Determine the (x, y) coordinate at the center of the cell enclosing the given text.  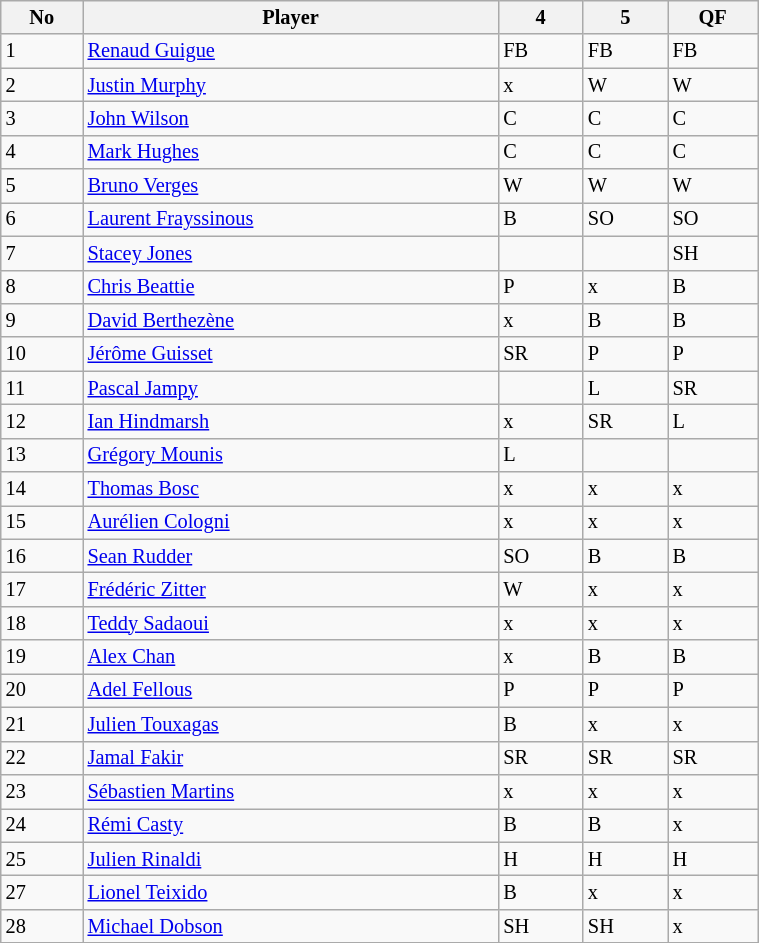
Grégory Mounis (291, 455)
Chris Beattie (291, 287)
13 (42, 455)
12 (42, 421)
Julien Touxagas (291, 724)
Stacey Jones (291, 253)
19 (42, 657)
24 (42, 825)
Jérôme Guisset (291, 354)
Alex Chan (291, 657)
Rémi Casty (291, 825)
22 (42, 758)
Renaud Guigue (291, 51)
3 (42, 118)
2 (42, 85)
9 (42, 320)
7 (42, 253)
John Wilson (291, 118)
David Berthezène (291, 320)
Thomas Bosc (291, 489)
Sébastien Martins (291, 791)
Lionel Teixido (291, 892)
Michael Dobson (291, 926)
28 (42, 926)
Jamal Fakir (291, 758)
6 (42, 219)
Sean Rudder (291, 556)
Player (291, 17)
10 (42, 354)
Mark Hughes (291, 152)
20 (42, 690)
18 (42, 623)
Julien Rinaldi (291, 859)
17 (42, 589)
QF (713, 17)
15 (42, 522)
21 (42, 724)
16 (42, 556)
Teddy Sadaoui (291, 623)
Justin Murphy (291, 85)
No (42, 17)
Frédéric Zitter (291, 589)
Laurent Frayssinous (291, 219)
Aurélien Cologni (291, 522)
11 (42, 388)
Bruno Verges (291, 186)
27 (42, 892)
8 (42, 287)
14 (42, 489)
Pascal Jampy (291, 388)
25 (42, 859)
Adel Fellous (291, 690)
23 (42, 791)
1 (42, 51)
Ian Hindmarsh (291, 421)
